Determine the (X, Y) coordinate at the center of the cell enclosing the given text.  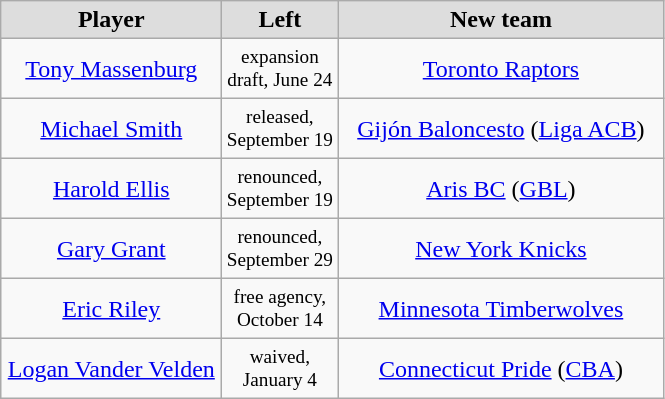
Connecticut Pride (CBA) (501, 369)
Eric Riley (112, 309)
Gary Grant (112, 249)
Tony Massenburg (112, 69)
Player (112, 20)
renounced, September 19 (280, 189)
Minnesota Timberwolves (501, 309)
New York Knicks (501, 249)
free agency, October 14 (280, 309)
expansion draft, June 24 (280, 69)
released, September 19 (280, 129)
Michael Smith (112, 129)
Gijón Baloncesto (Liga ACB) (501, 129)
Logan Vander Velden (112, 369)
Harold Ellis (112, 189)
Aris BC (GBL) (501, 189)
Toronto Raptors (501, 69)
waived, January 4 (280, 369)
New team (501, 20)
renounced, September 29 (280, 249)
Left (280, 20)
